Output the [X, Y] coordinate of the center of the cell containing the given text.  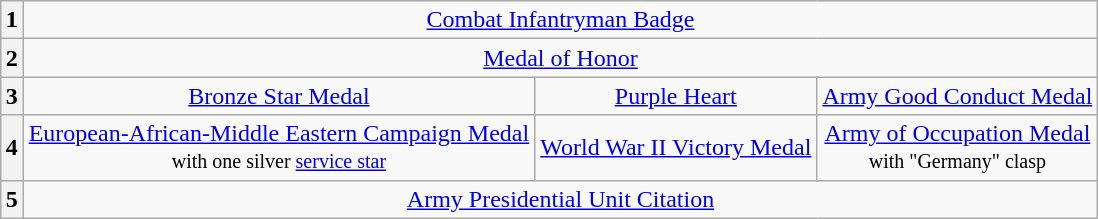
Combat Infantryman Badge [560, 20]
3 [12, 96]
4 [12, 148]
2 [12, 58]
Army of Occupation Medalwith "Germany" clasp [958, 148]
Medal of Honor [560, 58]
European-African-Middle Eastern Campaign Medal with one silver service star [279, 148]
5 [12, 199]
Army Presidential Unit Citation [560, 199]
Purple Heart [676, 96]
1 [12, 20]
World War II Victory Medal [676, 148]
Army Good Conduct Medal [958, 96]
Bronze Star Medal [279, 96]
